Extract the [X, Y] coordinate from the center of the cell holding the provided text.  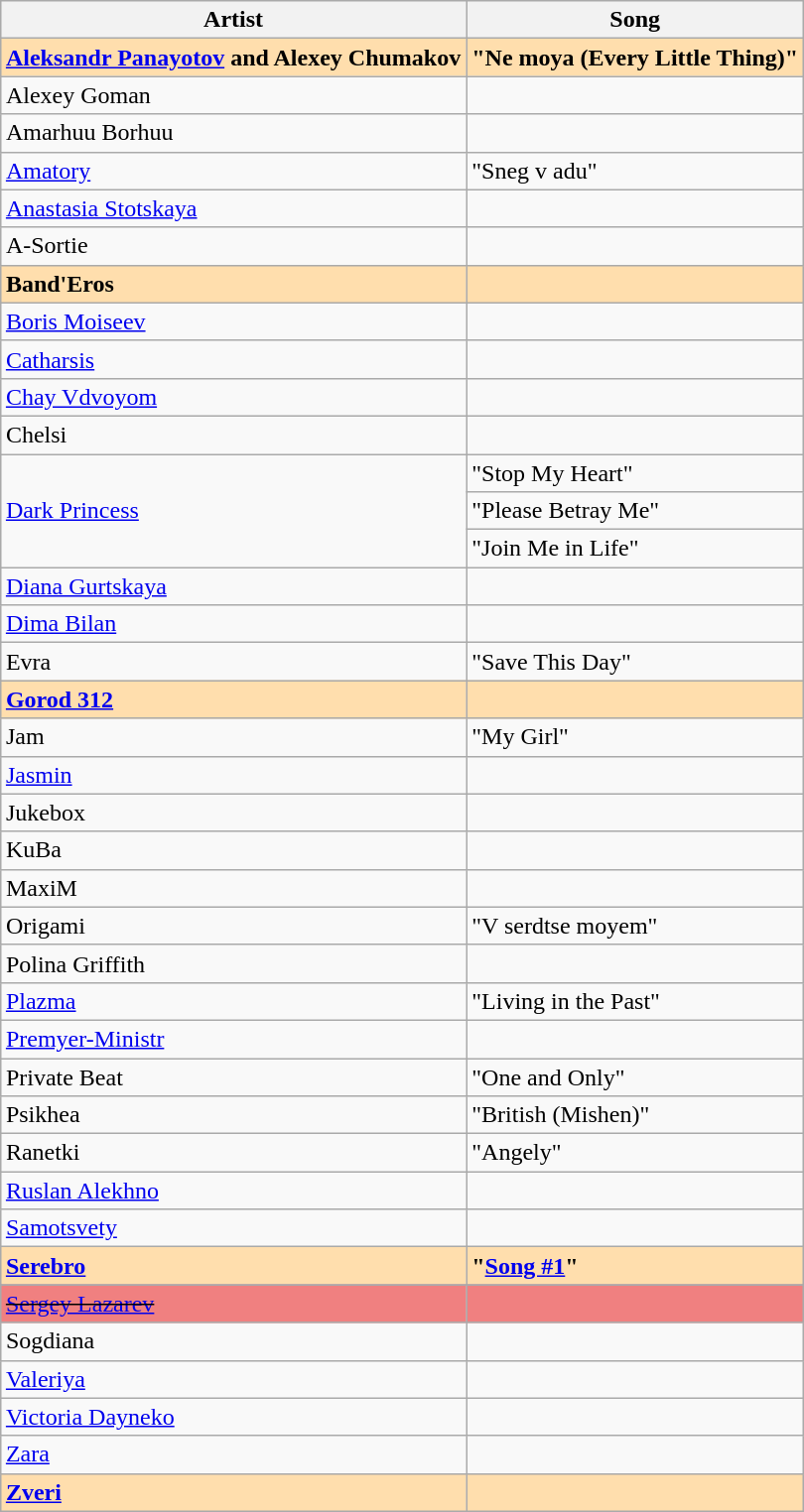
Amatory [232, 171]
"British (Mishen)" [635, 1115]
"Stop My Heart" [635, 473]
Origami [232, 926]
Jasmin [232, 775]
"One and Only" [635, 1076]
Gorod 312 [232, 699]
Zara [232, 1454]
Chay Vdvoyom [232, 397]
Polina Griffith [232, 963]
Victoria Dayneko [232, 1417]
"Please Betray Me" [635, 511]
"Angely" [635, 1153]
A-Sortie [232, 246]
Jukebox [232, 813]
KuBa [232, 850]
"Song #1" [635, 1266]
"V serdtse moyem" [635, 926]
Band'Eros [232, 284]
MaxiM [232, 888]
Ruslan Alekhno [232, 1191]
Evra [232, 662]
Chelsi [232, 435]
Dark Princess [232, 511]
"Living in the Past" [635, 1001]
Song [635, 20]
"Join Me in Life" [635, 549]
Jam [232, 737]
Catharsis [232, 359]
Boris Moiseev [232, 321]
Plazma [232, 1001]
"My Girl" [635, 737]
Private Beat [232, 1076]
Premyer-Ministr [232, 1039]
Diana Gurtskaya [232, 586]
Amarhuu Borhuu [232, 133]
"Save This Day" [635, 662]
Serebro [232, 1266]
"Ne moya (Every Little Thing)" [635, 58]
Anastasia Stotskaya [232, 208]
Alexey Goman [232, 95]
Valeriya [232, 1379]
Psikhea [232, 1115]
Aleksandr Panayotov and Alexey Chumakov [232, 58]
Artist [232, 20]
"Sneg v adu" [635, 171]
Samotsvety [232, 1228]
Sogdiana [232, 1341]
Sergey Lazarev [232, 1304]
Ranetki [232, 1153]
Dima Bilan [232, 624]
Zveri [232, 1492]
